Provide the (X, Y) coordinate of the cell's center where the given text is located.  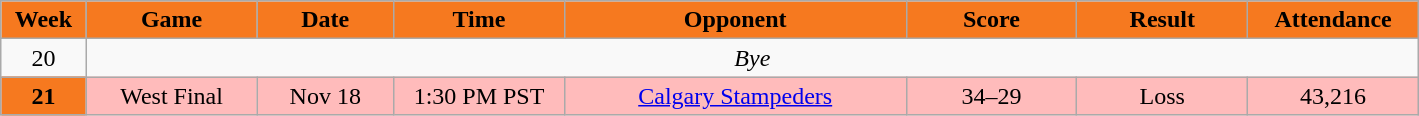
Loss (1162, 96)
Score (992, 20)
43,216 (1334, 96)
Week (44, 20)
1:30 PM PST (480, 96)
Bye (752, 58)
Calgary Stampeders (735, 96)
21 (44, 96)
Opponent (735, 20)
20 (44, 58)
34–29 (992, 96)
Game (172, 20)
Result (1162, 20)
Date (326, 20)
Attendance (1334, 20)
Time (480, 20)
West Final (172, 96)
Nov 18 (326, 96)
